Determine the [x, y] coordinate at the center of the cell enclosing the given text.  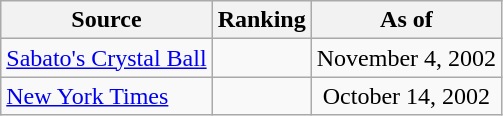
Source [106, 20]
New York Times [106, 96]
November 4, 2002 [406, 58]
Sabato's Crystal Ball [106, 58]
As of [406, 20]
Ranking [262, 20]
October 14, 2002 [406, 96]
